Extract the (x, y) coordinate from the center of the cell holding the provided text.  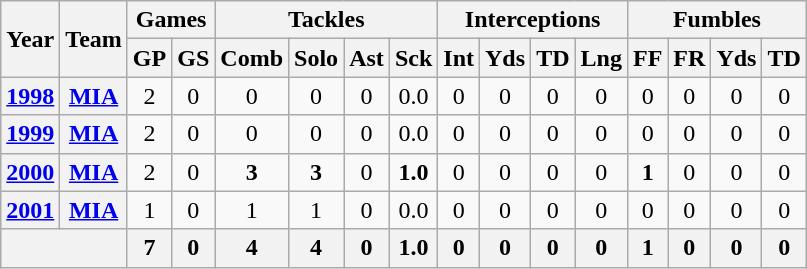
Fumbles (716, 20)
7 (149, 248)
1998 (30, 96)
2001 (30, 210)
GS (194, 58)
FR (690, 58)
Interceptions (533, 20)
Lng (601, 58)
Int (459, 58)
Comb (252, 58)
Games (170, 20)
FF (647, 58)
Sck (413, 58)
GP (149, 58)
Team (94, 39)
2000 (30, 172)
Tackles (326, 20)
1999 (30, 134)
Solo (316, 58)
Ast (367, 58)
Year (30, 39)
